Return [x, y] of the center of cell containing provided text 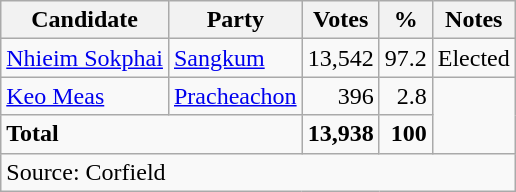
13,542 [340, 58]
2.8 [406, 96]
396 [340, 96]
Candidate [85, 20]
Total [152, 134]
Votes [340, 20]
Nhieim Sokphai [85, 58]
% [406, 20]
Elected [474, 58]
13,938 [340, 134]
Keo Meas [85, 96]
100 [406, 134]
Pracheachon [235, 96]
97.2 [406, 58]
Party [235, 20]
Source: Corfield [258, 172]
Sangkum [235, 58]
Notes [474, 20]
